Scan for the cell matching the given text and deliver its [x, y] coordinate at center. 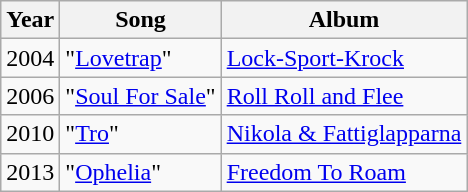
"Tro" [140, 134]
2004 [30, 58]
2013 [30, 172]
Nikola & Fattiglapparna [344, 134]
Year [30, 20]
Album [344, 20]
Freedom To Roam [344, 172]
Roll Roll and Flee [344, 96]
Lock-Sport-Krock [344, 58]
"Ophelia" [140, 172]
Song [140, 20]
"Soul For Sale" [140, 96]
2010 [30, 134]
2006 [30, 96]
"Lovetrap" [140, 58]
